Locate the cell with the specified text and output its (x, y) center coordinate. 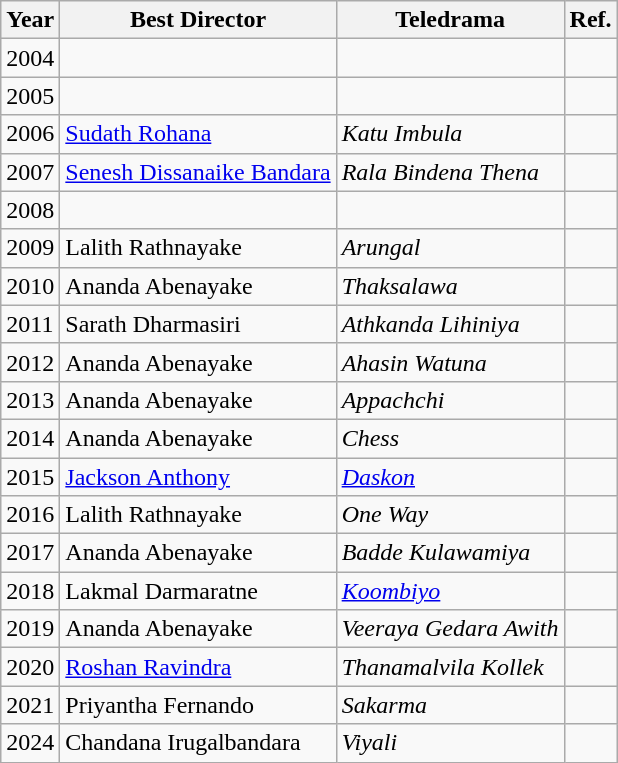
Athkanda Lihiniya (450, 324)
One Way (450, 515)
Thanamalvila Kollek (450, 667)
Chandana Irugalbandara (198, 743)
2012 (30, 362)
2007 (30, 172)
Year (30, 20)
Sarath Dharmasiri (198, 324)
Chess (450, 438)
2014 (30, 438)
Priyantha Fernando (198, 705)
Senesh Dissanaike Bandara (198, 172)
Thaksalawa (450, 286)
Ref. (590, 20)
2008 (30, 210)
Rala Bindena Thena (450, 172)
Katu Imbula (450, 134)
2005 (30, 96)
Lakmal Darmaratne (198, 591)
2006 (30, 134)
2018 (30, 591)
Ahasin Watuna (450, 362)
2020 (30, 667)
Sakarma (450, 705)
2016 (30, 515)
2019 (30, 629)
Roshan Ravindra (198, 667)
2013 (30, 400)
2021 (30, 705)
Veeraya Gedara Awith (450, 629)
Best Director (198, 20)
Koombiyo (450, 591)
Arungal (450, 248)
Teledrama (450, 20)
2011 (30, 324)
Daskon (450, 477)
2010 (30, 286)
2024 (30, 743)
2004 (30, 58)
Appachchi (450, 400)
Viyali (450, 743)
2015 (30, 477)
Badde Kulawamiya (450, 553)
Sudath Rohana (198, 134)
2017 (30, 553)
Jackson Anthony (198, 477)
2009 (30, 248)
